Determine the (x, y) coordinate at the center of the cell enclosing the given text.  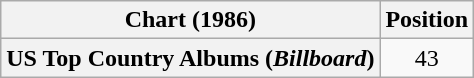
43 (427, 58)
Chart (1986) (190, 20)
Position (427, 20)
US Top Country Albums (Billboard) (190, 58)
